Detect which cell encompasses the target text, then output its [x, y] center coordinate. 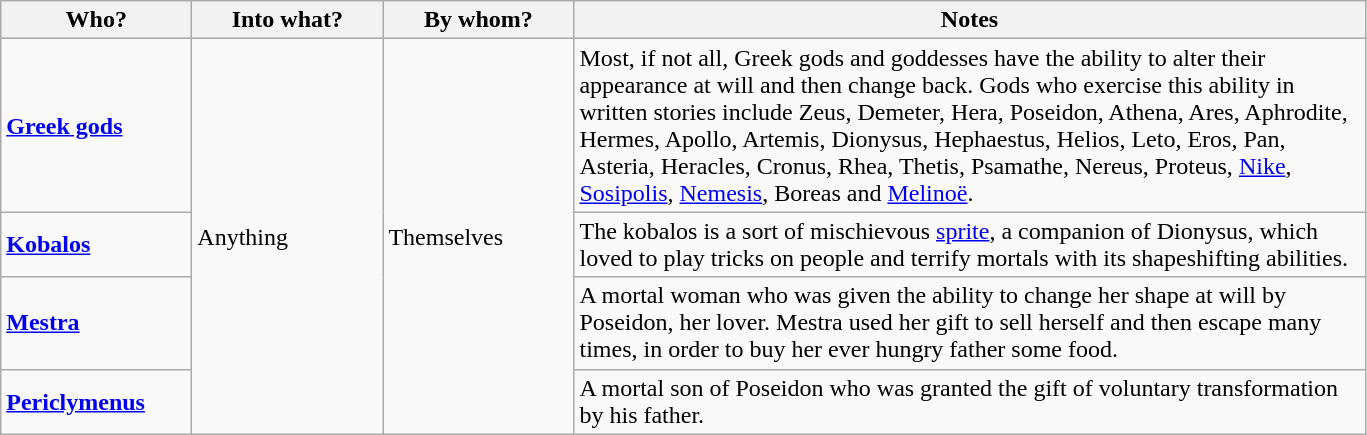
A mortal son of Poseidon who was granted the gift of voluntary transformation by his father. [970, 402]
Periclymenus [96, 402]
By whom? [478, 20]
Anything [288, 236]
Into what? [288, 20]
Kobalos [96, 244]
Greek gods [96, 126]
Mestra [96, 323]
Who? [96, 20]
Notes [970, 20]
Themselves [478, 236]
